Identify which cell holds the provided text, then report its [X, Y] central coordinate. 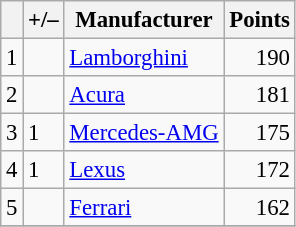
Ferrari [144, 208]
2 [12, 95]
175 [260, 133]
Acura [144, 95]
181 [260, 95]
Lexus [144, 170]
190 [260, 58]
+/– [44, 20]
172 [260, 170]
4 [12, 170]
Lamborghini [144, 58]
Points [260, 20]
162 [260, 208]
Manufacturer [144, 20]
3 [12, 133]
Mercedes-AMG [144, 133]
5 [12, 208]
